Extract the [X, Y] coordinate from the center of the cell holding the provided text.  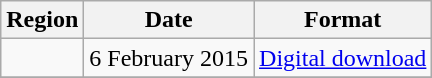
Digital download [343, 58]
Date [169, 20]
Format [343, 20]
Region [42, 20]
6 February 2015 [169, 58]
